Scan for the cell matching the given text and deliver its [x, y] coordinate at center. 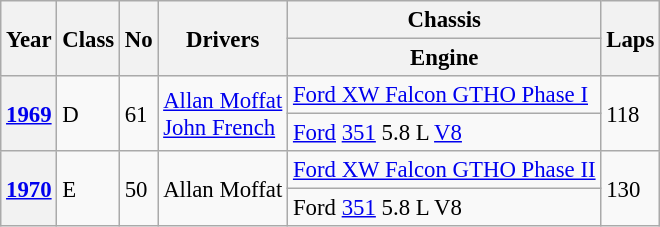
E [88, 188]
Chassis [444, 20]
130 [630, 188]
61 [138, 114]
118 [630, 114]
Ford XW Falcon GTHO Phase II [444, 170]
Allan Moffat John French [223, 114]
1970 [29, 188]
Class [88, 38]
Laps [630, 38]
No [138, 38]
D [88, 114]
1969 [29, 114]
50 [138, 188]
Ford XW Falcon GTHO Phase I [444, 95]
Engine [444, 58]
Year [29, 38]
Drivers [223, 38]
Allan Moffat [223, 188]
